Pinpoint the cell where the given text exists, returning its [x, y] midpoint coordinate. 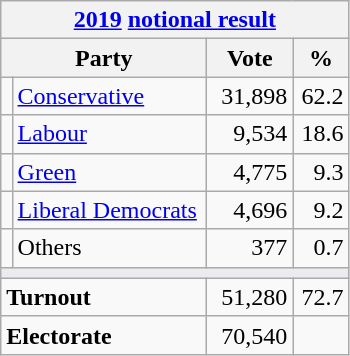
18.6 [321, 134]
62.2 [321, 96]
70,540 [250, 335]
9,534 [250, 134]
377 [250, 248]
31,898 [250, 96]
Others [110, 248]
4,775 [250, 172]
Vote [250, 58]
9.3 [321, 172]
51,280 [250, 297]
4,696 [250, 210]
Liberal Democrats [110, 210]
Turnout [104, 297]
% [321, 58]
2019 notional result [175, 20]
0.7 [321, 248]
Electorate [104, 335]
Green [110, 172]
Conservative [110, 96]
Labour [110, 134]
Party [104, 58]
9.2 [321, 210]
72.7 [321, 297]
